Output the (x, y) coordinate of the center of the cell containing the given text.  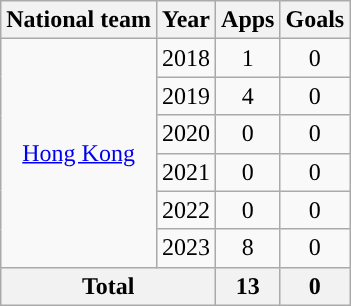
2022 (186, 210)
8 (248, 248)
Total (108, 286)
1 (248, 58)
Year (186, 20)
2018 (186, 58)
Goals (315, 20)
2020 (186, 134)
2019 (186, 96)
2021 (186, 172)
Hong Kong (79, 153)
Apps (248, 20)
13 (248, 286)
4 (248, 96)
2023 (186, 248)
National team (79, 20)
